Return the (x, y) coordinate for the center point of the cell that contains the specified text.  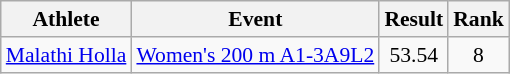
53.54 (414, 55)
Malathi Holla (66, 55)
Result (414, 19)
Rank (478, 19)
Women's 200 m A1-3A9L2 (255, 55)
Event (255, 19)
8 (478, 55)
Athlete (66, 19)
